Determine the (x, y) coordinate at the center of the cell enclosing the given text.  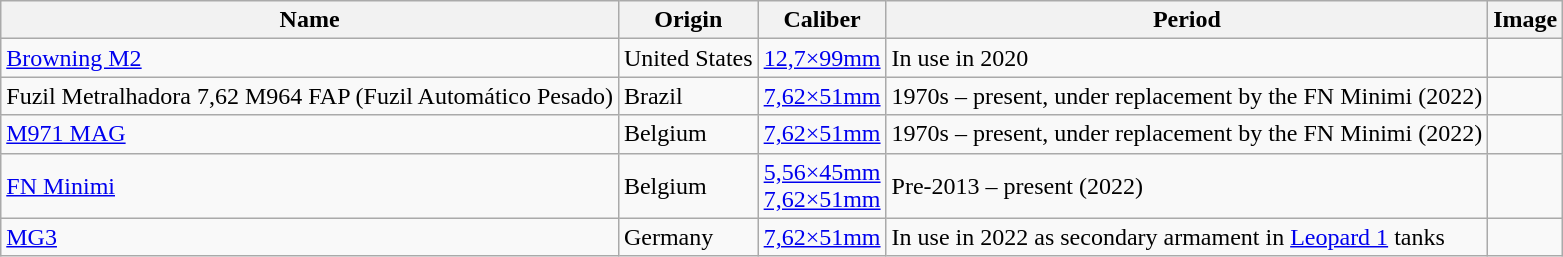
Origin (688, 20)
In use in 2022 as secondary armament in Leopard 1 tanks (1187, 237)
Name (310, 20)
5,56×45mm7,62×51mm (822, 186)
12,7×99mm (822, 58)
M971 MAG (310, 134)
Browning M2 (310, 58)
United States (688, 58)
MG3 (310, 237)
FN Minimi (310, 186)
Caliber (822, 20)
Brazil (688, 96)
Image (1526, 20)
Pre-2013 – present (2022) (1187, 186)
Germany (688, 237)
Period (1187, 20)
Fuzil Metralhadora 7,62 M964 FAP (Fuzil Automático Pesado) (310, 96)
In use in 2020 (1187, 58)
